Detect which cell encompasses the target text, then output its [x, y] center coordinate. 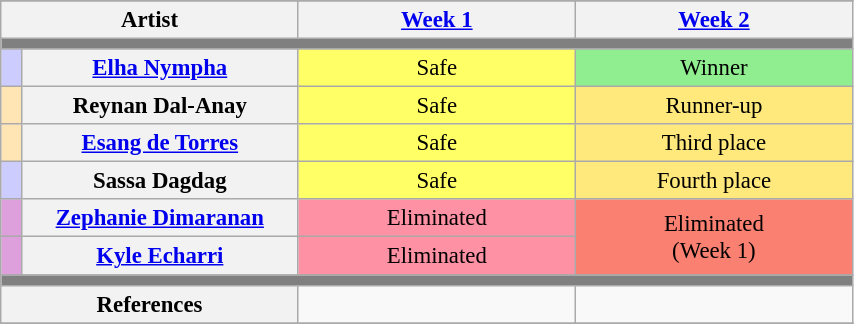
Eliminated(Week 1) [714, 238]
Kyle Echarri [160, 256]
Zephanie Dimaranan [160, 219]
Esang de Torres [160, 143]
Winner [714, 68]
Runner-up [714, 106]
Reynan Dal-Anay [160, 106]
Artist [150, 20]
Third place [714, 143]
References [150, 304]
Fourth place [714, 181]
Week 2 [714, 20]
Week 1 [436, 20]
Elha Nympha [160, 68]
Sassa Dagdag [160, 181]
